Find where the given text appears and provide that cell's center as [X, Y] coordinate. 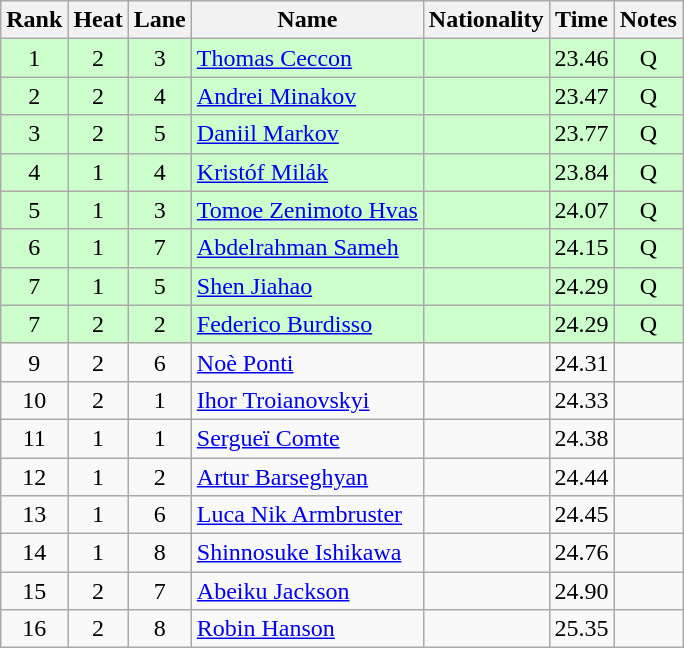
24.45 [582, 515]
Name [307, 20]
Tomoe Zenimoto Hvas [307, 210]
24.31 [582, 362]
24.15 [582, 248]
24.90 [582, 591]
Luca Nik Armbruster [307, 515]
23.84 [582, 172]
Heat [98, 20]
Kristóf Milák [307, 172]
11 [34, 438]
Shinnosuke Ishikawa [307, 553]
13 [34, 515]
Andrei Minakov [307, 96]
Notes [648, 20]
15 [34, 591]
24.44 [582, 477]
25.35 [582, 629]
24.33 [582, 400]
Artur Barseghyan [307, 477]
23.46 [582, 58]
23.47 [582, 96]
Shen Jiahao [307, 286]
Abdelrahman Sameh [307, 248]
Rank [34, 20]
Lane [160, 20]
Robin Hanson [307, 629]
Daniil Markov [307, 134]
Sergueï Comte [307, 438]
Time [582, 20]
Noè Ponti [307, 362]
Ihor Troianovskyi [307, 400]
10 [34, 400]
Nationality [486, 20]
Thomas Ceccon [307, 58]
Federico Burdisso [307, 324]
24.38 [582, 438]
14 [34, 553]
12 [34, 477]
16 [34, 629]
23.77 [582, 134]
Abeiku Jackson [307, 591]
24.76 [582, 553]
9 [34, 362]
24.07 [582, 210]
